Determine the (X, Y) coordinate at the center of the cell enclosing the given text.  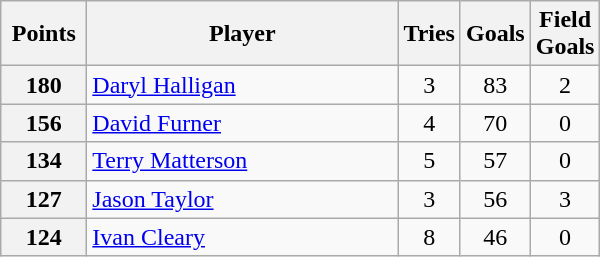
127 (44, 199)
Ivan Cleary (242, 237)
Terry Matterson (242, 161)
Daryl Halligan (242, 85)
70 (495, 123)
4 (430, 123)
Tries (430, 34)
David Furner (242, 123)
46 (495, 237)
124 (44, 237)
8 (430, 237)
Field Goals (565, 34)
2 (565, 85)
56 (495, 199)
180 (44, 85)
5 (430, 161)
Goals (495, 34)
134 (44, 161)
57 (495, 161)
Jason Taylor (242, 199)
Player (242, 34)
156 (44, 123)
Points (44, 34)
83 (495, 85)
